Pinpoint the cell where the given text exists, returning its [X, Y] midpoint coordinate. 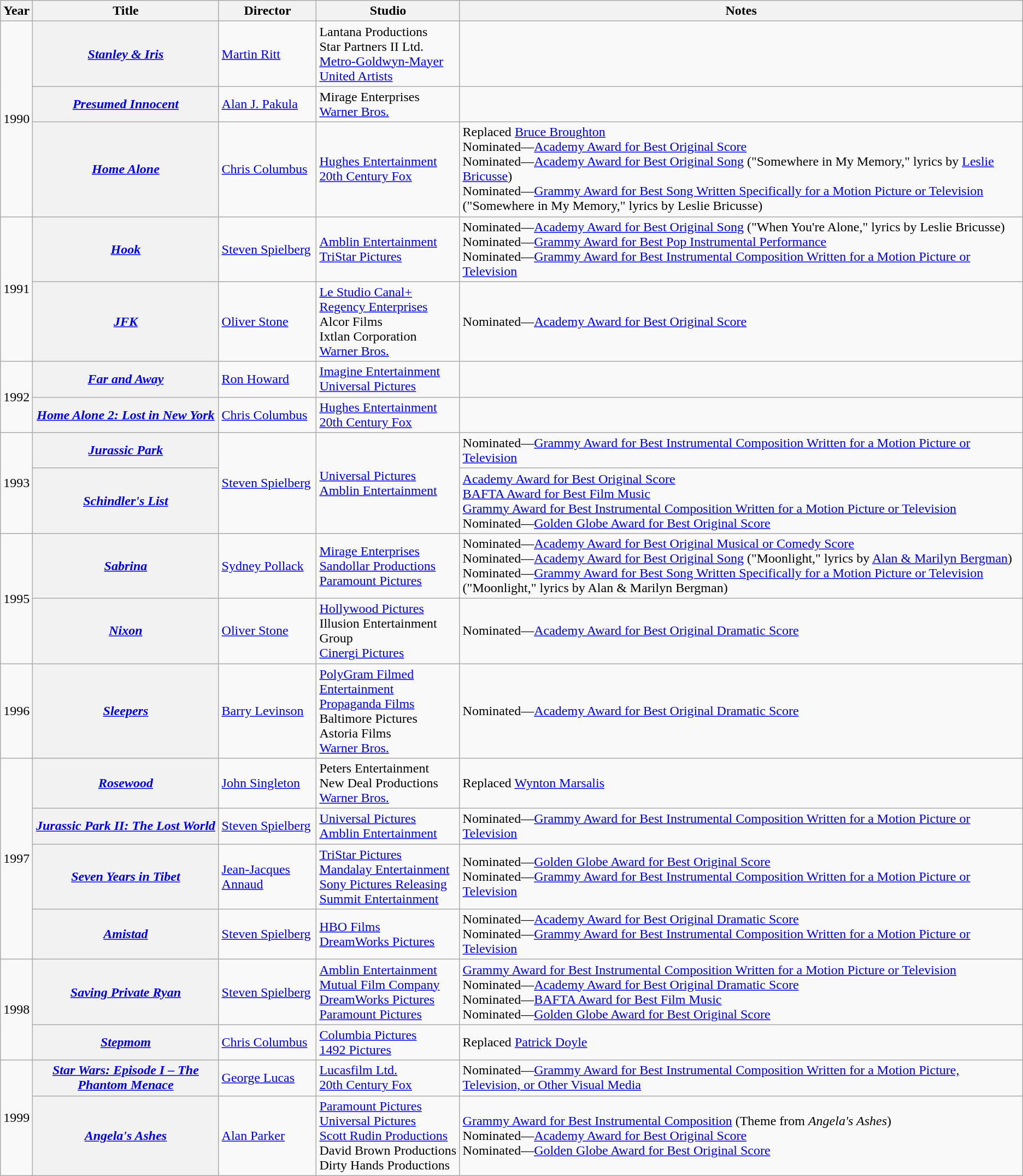
Columbia Pictures1492 Pictures [388, 1042]
Saving Private Ryan [126, 992]
Alan Parker [268, 1136]
Replaced Patrick Doyle [741, 1042]
Home Alone [126, 169]
HBO FilmsDreamWorks Pictures [388, 934]
Home Alone 2: Lost in New York [126, 414]
Paramount PicturesUniversal PicturesScott Rudin ProductionsDavid Brown ProductionsDirty Hands Productions [388, 1136]
Star Wars: Episode I – The Phantom Menace [126, 1078]
Nixon [126, 631]
PolyGram Filmed EntertainmentPropaganda FilmsBaltimore PicturesAstoria FilmsWarner Bros. [388, 711]
Lucasfilm Ltd.20th Century Fox [388, 1078]
Sydney Pollack [268, 565]
Jean-Jacques Annaud [268, 877]
George Lucas [268, 1078]
Hook [126, 249]
Stepmom [126, 1042]
Peters EntertainmentNew Deal ProductionsWarner Bros. [388, 783]
Schindler's List [126, 501]
Jurassic Park II: The Lost World [126, 827]
Year [16, 11]
Amistad [126, 934]
Lantana ProductionsStar Partners II Ltd.Metro-Goldwyn-MayerUnited Artists [388, 54]
Title [126, 11]
1997 [16, 859]
Director [268, 11]
Far and Away [126, 379]
Sabrina [126, 565]
Replaced Wynton Marsalis [741, 783]
JFK [126, 321]
Jurassic Park [126, 450]
1996 [16, 711]
Martin Ritt [268, 54]
1992 [16, 397]
Amblin EntertainmentMutual Film CompanyDreamWorks PicturesParamount Pictures [388, 992]
Notes [741, 11]
Rosewood [126, 783]
1990 [16, 119]
Sleepers [126, 711]
Alan J. Pakula [268, 104]
Mirage EnterprisesSandollar ProductionsParamount Pictures [388, 565]
Mirage EnterprisesWarner Bros. [388, 104]
Hollywood PicturesIllusion Entertainment GroupCinergi Pictures [388, 631]
Imagine EntertainmentUniversal Pictures [388, 379]
Amblin EntertainmentTriStar Pictures [388, 249]
Seven Years in Tibet [126, 877]
Stanley & Iris [126, 54]
1995 [16, 598]
John Singleton [268, 783]
1998 [16, 1010]
Presumed Innocent [126, 104]
1999 [16, 1118]
1993 [16, 483]
Ron Howard [268, 379]
Angela's Ashes [126, 1136]
Le Studio Canal+Regency EnterprisesAlcor FilmsIxtlan CorporationWarner Bros. [388, 321]
Barry Levinson [268, 711]
Nominated—Grammy Award for Best Instrumental Composition Written for a Motion Picture, Television, or Other Visual Media [741, 1078]
Nominated—Academy Award for Best Original Score [741, 321]
Studio [388, 11]
TriStar PicturesMandalay EntertainmentSony Pictures Releasing Summit Entertainment [388, 877]
1991 [16, 289]
